Capture the cell that displays the provided text and extract its [X, Y] central coordinate. 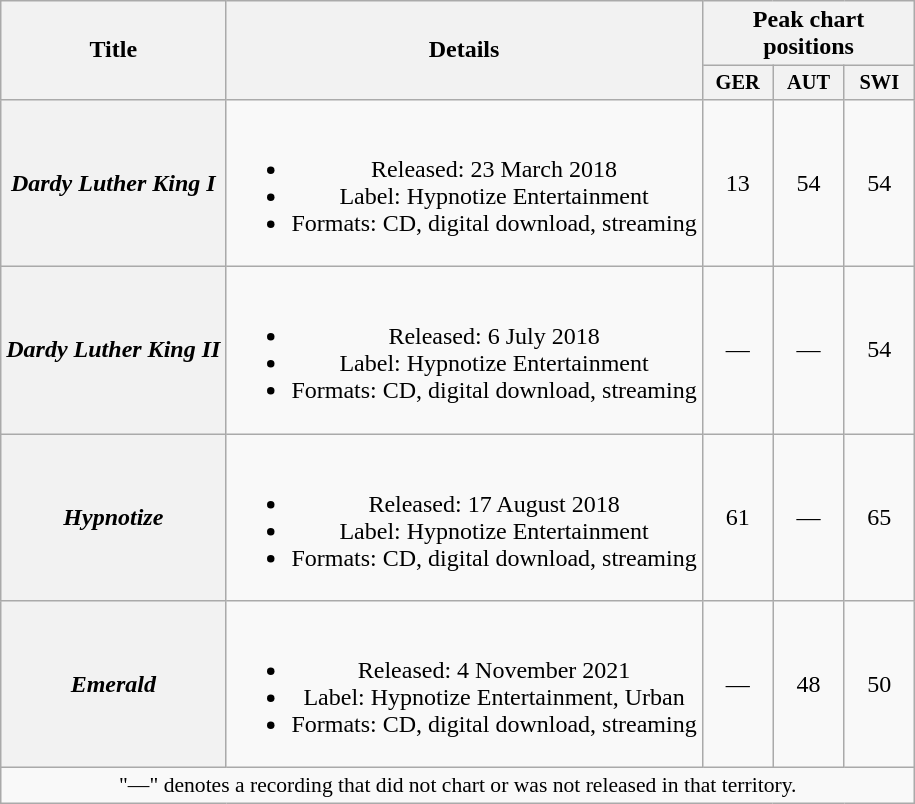
"—" denotes a recording that did not chart or was not released in that territory. [458, 786]
Emerald [114, 684]
Released: 4 November 2021 Label: Hypnotize Entertainment, UrbanFormats: CD, digital download, streaming [464, 684]
Peak chart positions [808, 34]
Released: 23 March 2018Label: Hypnotize EntertainmentFormats: CD, digital download, streaming [464, 182]
Hypnotize [114, 518]
13 [738, 182]
Released: 17 August 2018Label: Hypnotize EntertainmentFormats: CD, digital download, streaming [464, 518]
Title [114, 50]
SWI [880, 83]
48 [808, 684]
50 [880, 684]
Released: 6 July 2018Label: Hypnotize EntertainmentFormats: CD, digital download, streaming [464, 350]
GER [738, 83]
61 [738, 518]
Dardy Luther King II [114, 350]
Details [464, 50]
65 [880, 518]
AUT [808, 83]
Dardy Luther King I [114, 182]
